Scan for the cell matching the given text and deliver its [x, y] coordinate at center. 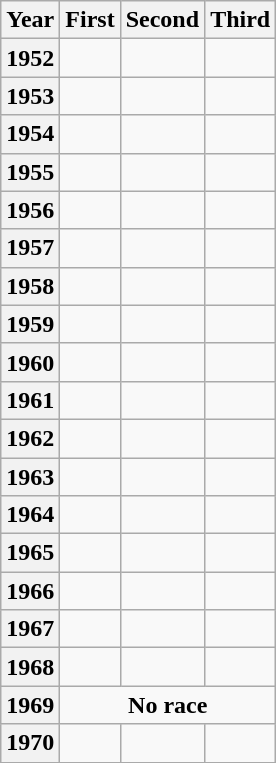
Year [30, 20]
1956 [30, 210]
1957 [30, 248]
1966 [30, 591]
1967 [30, 629]
1953 [30, 96]
1964 [30, 515]
Second [162, 20]
1968 [30, 667]
1969 [30, 705]
1961 [30, 400]
1954 [30, 134]
First [90, 20]
No race [168, 705]
1963 [30, 477]
1952 [30, 58]
1970 [30, 743]
1960 [30, 362]
1958 [30, 286]
1959 [30, 324]
1965 [30, 553]
1955 [30, 172]
1962 [30, 438]
Third [240, 20]
